Capture the cell that displays the provided text and extract its (x, y) central coordinate. 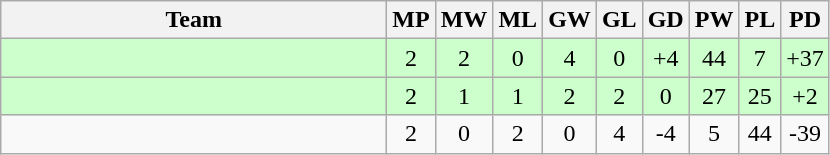
PD (806, 20)
+4 (666, 58)
+37 (806, 58)
5 (714, 134)
ML (518, 20)
7 (760, 58)
Team (194, 20)
25 (760, 96)
-39 (806, 134)
-4 (666, 134)
GL (619, 20)
+2 (806, 96)
27 (714, 96)
MW (464, 20)
MP (411, 20)
PW (714, 20)
GD (666, 20)
GW (570, 20)
PL (760, 20)
